From the cell containing the given text, extract its center point as (x, y) coordinate. 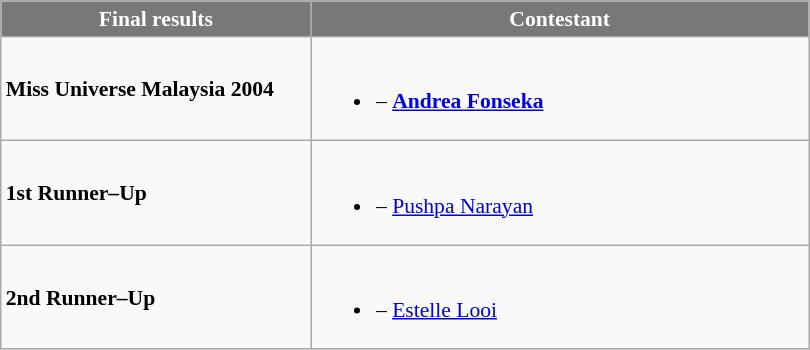
– Pushpa Narayan (560, 193)
– Andrea Fonseka (560, 89)
– Estelle Looi (560, 297)
1st Runner–Up (156, 193)
2nd Runner–Up (156, 297)
Miss Universe Malaysia 2004 (156, 89)
Contestant (560, 19)
Final results (156, 19)
